Locate the cell with the specified text and output its [X, Y] center coordinate. 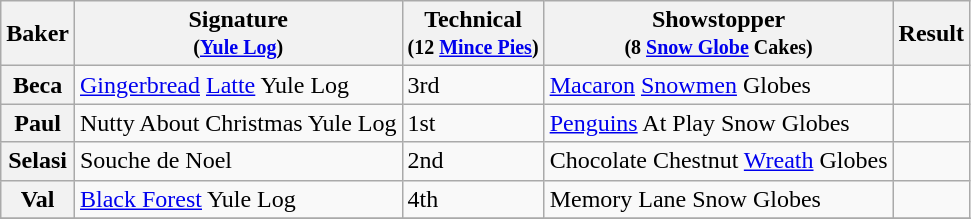
3rd [473, 85]
Penguins At Play Snow Globes [718, 123]
Selasi [38, 161]
Memory Lane Snow Globes [718, 199]
Gingerbread Latte Yule Log [238, 85]
2nd [473, 161]
Baker [38, 34]
Black Forest Yule Log [238, 199]
4th [473, 199]
Chocolate Chestnut Wreath Globes [718, 161]
Signature(Yule Log) [238, 34]
1st [473, 123]
Beca [38, 85]
Result [931, 34]
Val [38, 199]
Souche de Noel [238, 161]
Nutty About Christmas Yule Log [238, 123]
Macaron Snowmen Globes [718, 85]
Technical(12 Mince Pies) [473, 34]
Showstopper(8 Snow Globe Cakes) [718, 34]
Paul [38, 123]
